Search for the cell housing the specified text and yield its [X, Y] center coordinate. 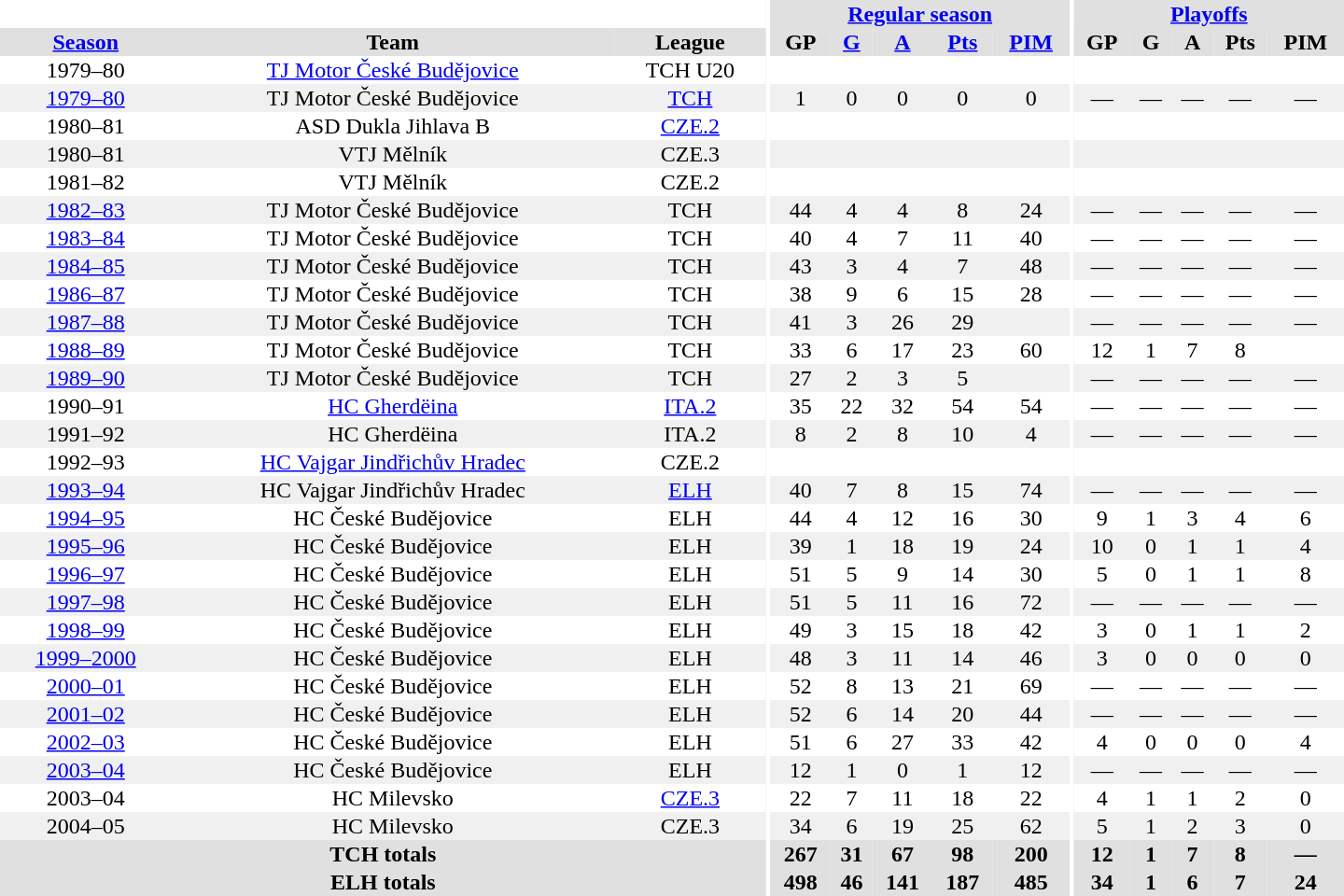
1983–84 [86, 238]
39 [801, 546]
498 [801, 882]
1994–95 [86, 518]
League [691, 42]
Season [86, 42]
32 [903, 406]
1995–96 [86, 546]
ASD Dukla Jihlava B [392, 126]
72 [1031, 602]
20 [962, 714]
67 [903, 854]
1993–94 [86, 490]
62 [1031, 826]
26 [903, 322]
1996–97 [86, 574]
Team [392, 42]
25 [962, 826]
98 [962, 854]
Playoffs [1210, 14]
2004–05 [86, 826]
1984–85 [86, 266]
1986–87 [86, 294]
23 [962, 350]
TCH totals [383, 854]
43 [801, 266]
28 [1031, 294]
TCH U20 [691, 70]
49 [801, 630]
2000–01 [86, 686]
1982–83 [86, 210]
41 [801, 322]
69 [1031, 686]
21 [962, 686]
1991–92 [86, 434]
141 [903, 882]
1997–98 [86, 602]
1998–99 [86, 630]
1989–90 [86, 378]
29 [962, 322]
60 [1031, 350]
1981–82 [86, 182]
200 [1031, 854]
1990–91 [86, 406]
2001–02 [86, 714]
1987–88 [86, 322]
13 [903, 686]
Regular season [920, 14]
2002–03 [86, 742]
17 [903, 350]
267 [801, 854]
35 [801, 406]
74 [1031, 490]
31 [851, 854]
38 [801, 294]
1999–2000 [86, 658]
485 [1031, 882]
1992–93 [86, 462]
1988–89 [86, 350]
187 [962, 882]
ELH totals [383, 882]
